Scan for the cell matching the given text and deliver its (X, Y) coordinate at center. 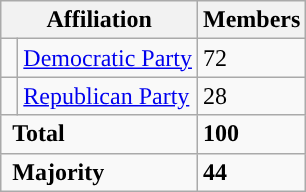
Majority (100, 172)
Democratic Party (108, 58)
100 (251, 134)
Members (251, 20)
72 (251, 58)
28 (251, 96)
44 (251, 172)
Affiliation (100, 20)
Total (100, 134)
Republican Party (108, 96)
